For the text-containing cell, return its midpoint in [X, Y] coordinate format. 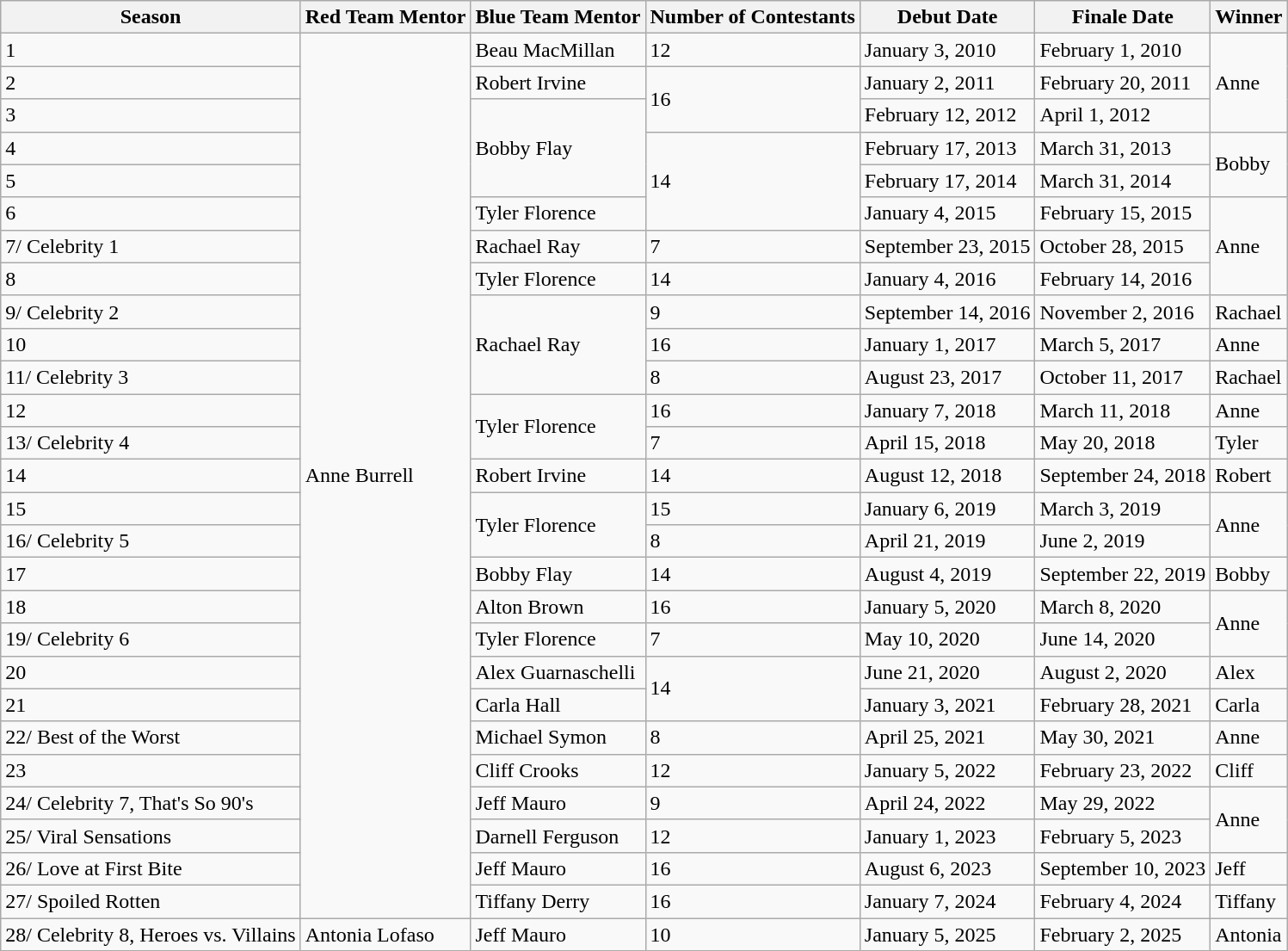
February 12, 2012 [947, 115]
Finale Date [1123, 17]
2 [151, 83]
August 12, 2018 [947, 476]
March 3, 2019 [1123, 509]
September 14, 2016 [947, 312]
February 4, 2024 [1123, 901]
January 5, 2022 [947, 770]
October 28, 2015 [1123, 246]
Carla Hall [558, 705]
August 2, 2020 [1123, 672]
April 24, 2022 [947, 803]
Winner [1249, 17]
August 6, 2023 [947, 868]
January 7, 2024 [947, 901]
17 [151, 574]
22/ Best of the Worst [151, 738]
26/ Love at First Bite [151, 868]
June 14, 2020 [1123, 639]
Darnell Ferguson [558, 836]
6 [151, 213]
9/ Celebrity 2 [151, 312]
February 15, 2015 [1123, 213]
Tiffany [1249, 901]
February 20, 2011 [1123, 83]
Michael Symon [558, 738]
Cliff [1249, 770]
March 11, 2018 [1123, 411]
August 23, 2017 [947, 377]
3 [151, 115]
Blue Team Mentor [558, 17]
Jeff [1249, 868]
25/ Viral Sensations [151, 836]
7/ Celebrity 1 [151, 246]
August 4, 2019 [947, 574]
Beau MacMillan [558, 50]
April 15, 2018 [947, 443]
January 1, 2017 [947, 344]
February 1, 2010 [1123, 50]
May 29, 2022 [1123, 803]
Tyler [1249, 443]
Carla [1249, 705]
September 23, 2015 [947, 246]
16/ Celebrity 5 [151, 541]
April 25, 2021 [947, 738]
January 3, 2010 [947, 50]
Season [151, 17]
Tiffany Derry [558, 901]
1 [151, 50]
24/ Celebrity 7, That's So 90's [151, 803]
May 20, 2018 [1123, 443]
Number of Contestants [752, 17]
January 5, 2025 [947, 934]
January 4, 2016 [947, 279]
January 5, 2020 [947, 607]
Alex [1249, 672]
Alex Guarnaschelli [558, 672]
March 31, 2013 [1123, 148]
27/ Spoiled Rotten [151, 901]
January 7, 2018 [947, 411]
April 21, 2019 [947, 541]
September 22, 2019 [1123, 574]
21 [151, 705]
February 23, 2022 [1123, 770]
13/ Celebrity 4 [151, 443]
January 4, 2015 [947, 213]
11/ Celebrity 3 [151, 377]
February 28, 2021 [1123, 705]
Antonia Lofaso [385, 934]
19/ Celebrity 6 [151, 639]
Alton Brown [558, 607]
January 6, 2019 [947, 509]
February 17, 2013 [947, 148]
May 10, 2020 [947, 639]
Antonia [1249, 934]
January 1, 2023 [947, 836]
20 [151, 672]
October 11, 2017 [1123, 377]
January 2, 2011 [947, 83]
February 2, 2025 [1123, 934]
February 14, 2016 [1123, 279]
March 8, 2020 [1123, 607]
February 5, 2023 [1123, 836]
November 2, 2016 [1123, 312]
4 [151, 148]
September 10, 2023 [1123, 868]
28/ Celebrity 8, Heroes vs. Villains [151, 934]
Debut Date [947, 17]
Anne Burrell [385, 476]
Robert [1249, 476]
September 24, 2018 [1123, 476]
March 31, 2014 [1123, 181]
23 [151, 770]
Red Team Mentor [385, 17]
February 17, 2014 [947, 181]
Cliff Crooks [558, 770]
June 2, 2019 [1123, 541]
January 3, 2021 [947, 705]
June 21, 2020 [947, 672]
April 1, 2012 [1123, 115]
18 [151, 607]
March 5, 2017 [1123, 344]
May 30, 2021 [1123, 738]
5 [151, 181]
